Find where the given text appears and provide that cell's center as [x, y] coordinate. 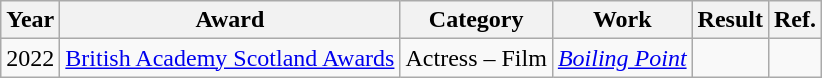
Category [476, 20]
2022 [30, 58]
Award [230, 20]
Result [730, 20]
Boiling Point [622, 58]
Work [622, 20]
Actress – Film [476, 58]
Year [30, 20]
British Academy Scotland Awards [230, 58]
Ref. [794, 20]
